Detect which cell encompasses the target text, then output its [x, y] center coordinate. 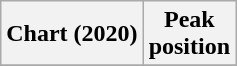
Peak position [189, 34]
Chart (2020) [72, 34]
